Return the (X, Y) coordinate for the center point of the cell that contains the specified text.  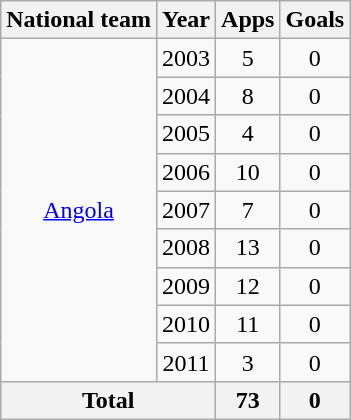
Total (108, 400)
5 (248, 58)
8 (248, 96)
Goals (315, 20)
2007 (186, 210)
Year (186, 20)
4 (248, 134)
2011 (186, 362)
7 (248, 210)
2010 (186, 324)
Angola (79, 210)
2004 (186, 96)
3 (248, 362)
2008 (186, 248)
11 (248, 324)
2003 (186, 58)
Apps (248, 20)
73 (248, 400)
10 (248, 172)
13 (248, 248)
2006 (186, 172)
12 (248, 286)
National team (79, 20)
2005 (186, 134)
2009 (186, 286)
